For the text-containing cell, return its midpoint in (X, Y) coordinate format. 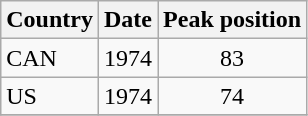
Date (128, 20)
74 (232, 96)
Country (50, 20)
Peak position (232, 20)
US (50, 96)
CAN (50, 58)
83 (232, 58)
